Detect which cell encompasses the target text, then output its [x, y] center coordinate. 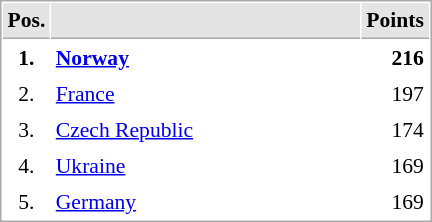
4. [26, 165]
Ukraine [206, 165]
174 [396, 129]
Czech Republic [206, 129]
1. [26, 57]
Pos. [26, 21]
Points [396, 21]
5. [26, 201]
2. [26, 93]
197 [396, 93]
3. [26, 129]
216 [396, 57]
France [206, 93]
Norway [206, 57]
Germany [206, 201]
